Scan for the cell matching the given text and deliver its (x, y) coordinate at center. 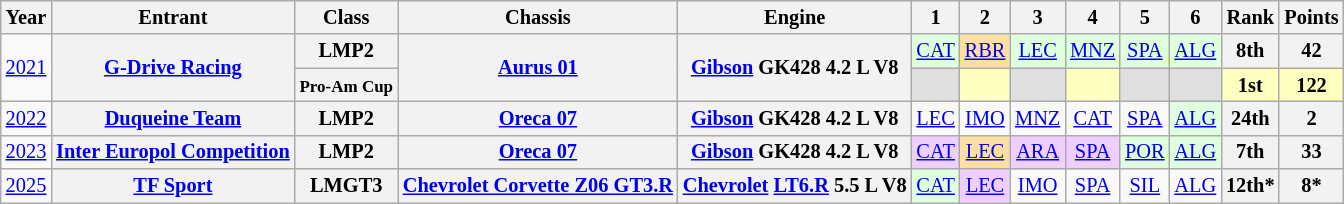
6 (1195, 17)
8* (1311, 186)
24th (1250, 118)
2025 (26, 186)
LMGT3 (346, 186)
Pro-Am Cup (346, 85)
SIL (1144, 186)
8th (1250, 51)
5 (1144, 17)
1st (1250, 85)
Chassis (538, 17)
RBR (985, 51)
1 (936, 17)
Duqueine Team (172, 118)
Entrant (172, 17)
Inter Europol Competition (172, 152)
Year (26, 17)
42 (1311, 51)
4 (1092, 17)
33 (1311, 152)
G-Drive Racing (172, 68)
POR (1144, 152)
122 (1311, 85)
7th (1250, 152)
2021 (26, 68)
Chevrolet Corvette Z06 GT3.R (538, 186)
3 (1038, 17)
Class (346, 17)
ARA (1038, 152)
Engine (795, 17)
2023 (26, 152)
Rank (1250, 17)
Aurus 01 (538, 68)
2022 (26, 118)
Points (1311, 17)
12th* (1250, 186)
TF Sport (172, 186)
Chevrolet LT6.R 5.5 L V8 (795, 186)
